Extract the (X, Y) coordinate from the center of the cell holding the provided text.  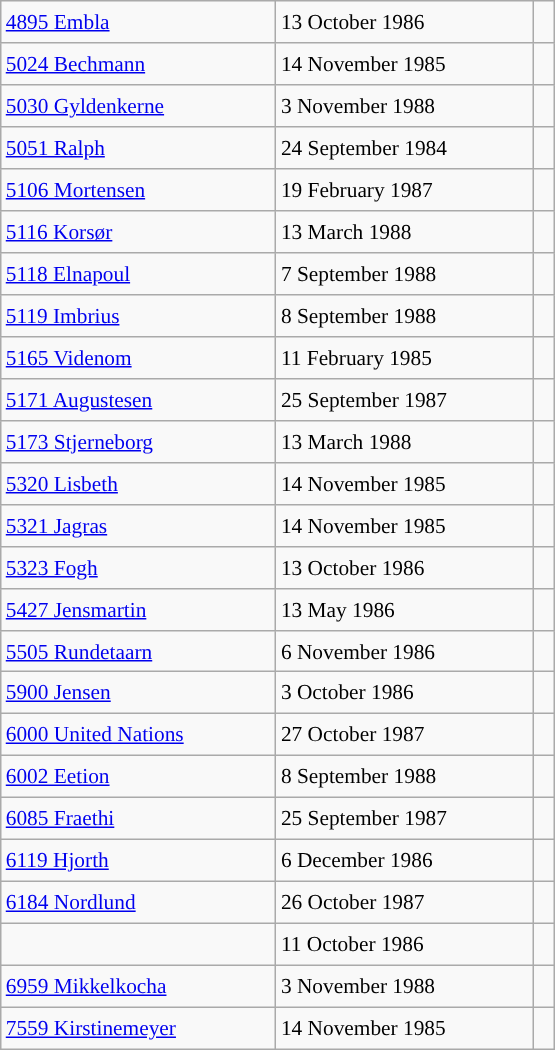
6959 Mikkelkocha (138, 986)
11 February 1985 (405, 358)
5173 Stjerneborg (138, 441)
11 October 1986 (405, 945)
19 February 1987 (405, 190)
5320 Lisbeth (138, 483)
5118 Elnapoul (138, 274)
3 October 1986 (405, 693)
5323 Fogh (138, 567)
6119 Hjorth (138, 861)
5030 Gyldenkerne (138, 106)
5051 Ralph (138, 148)
7 September 1988 (405, 274)
6 November 1986 (405, 651)
13 May 1986 (405, 609)
7559 Kirstinemeyer (138, 1028)
26 October 1987 (405, 903)
6184 Nordlund (138, 903)
24 September 1984 (405, 148)
5024 Bechmann (138, 64)
5505 Rundetaarn (138, 651)
5321 Jagras (138, 525)
6002 Eetion (138, 777)
5171 Augustesen (138, 399)
6085 Fraethi (138, 819)
5119 Imbrius (138, 316)
5116 Korsør (138, 232)
6000 United Nations (138, 735)
5427 Jensmartin (138, 609)
5165 Videnom (138, 358)
6 December 1986 (405, 861)
5106 Mortensen (138, 190)
5900 Jensen (138, 693)
4895 Embla (138, 22)
27 October 1987 (405, 735)
